Extract the [x, y] coordinate from the center of the cell holding the provided text.  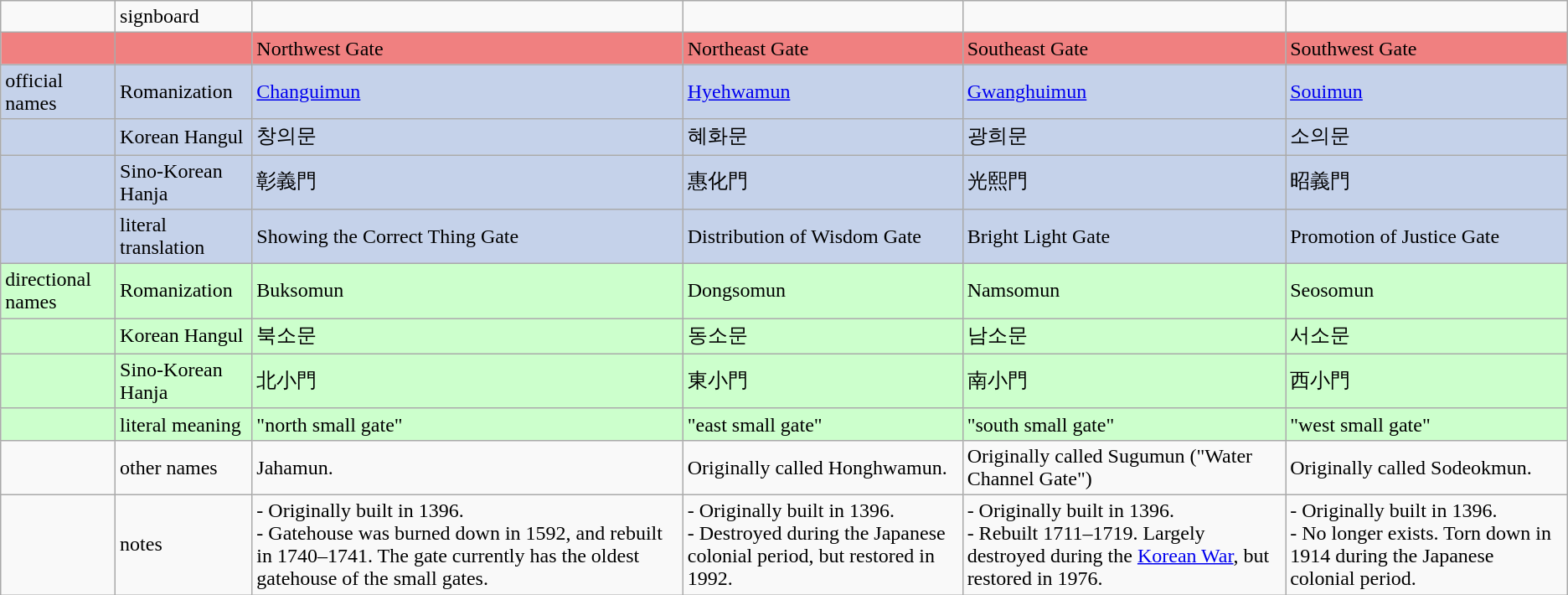
서소문 [1427, 337]
북소문 [467, 337]
"west small gate" [1427, 424]
"east small gate" [823, 424]
signboard [184, 17]
Northwest Gate [467, 49]
東小門 [823, 380]
Distribution of Wisdom Gate [823, 236]
창의문 [467, 137]
- Originally built in 1396.- No longer exists. Torn down in 1914 during the Japanese colonial period. [1427, 545]
惠化門 [823, 181]
Changuimun [467, 92]
Dongsomun [823, 292]
Gwanghuimun [1124, 92]
Buksomun [467, 292]
Southeast Gate [1124, 49]
Bright Light Gate [1124, 236]
Promotion of Justice Gate [1427, 236]
- Originally built in 1396.- Rebuilt 1711–1719. Largely destroyed during the Korean War, but restored in 1976. [1124, 545]
Originally called Honghwamun. [823, 468]
西小門 [1427, 380]
other names [184, 468]
Namsomun [1124, 292]
Seosomun [1427, 292]
- Originally built in 1396.- Destroyed during the Japanese colonial period, but restored in 1992. [823, 545]
Showing the Correct Thing Gate [467, 236]
Originally called Sodeokmun. [1427, 468]
Southwest Gate [1427, 49]
Hyehwamun [823, 92]
Souimun [1427, 92]
광희문 [1124, 137]
Northeast Gate [823, 49]
directional names [59, 292]
光熙門 [1124, 181]
literal meaning [184, 424]
"north small gate" [467, 424]
Jahamun. [467, 468]
남소문 [1124, 337]
北小門 [467, 380]
literal translation [184, 236]
소의문 [1427, 137]
동소문 [823, 337]
彰義門 [467, 181]
昭義門 [1427, 181]
official names [59, 92]
혜화문 [823, 137]
notes [184, 545]
南小門 [1124, 380]
"south small gate" [1124, 424]
Originally called Sugumun ("Water Channel Gate") [1124, 468]
